Search for the cell housing the specified text and yield its (x, y) center coordinate. 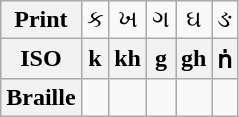
kh (128, 59)
gh (194, 59)
Braille (41, 97)
ખ (128, 20)
ṅ (225, 59)
k (95, 59)
ISO (41, 59)
ઙ (225, 20)
ગ (160, 20)
ઘ (194, 20)
ક (95, 20)
Print (41, 20)
g (160, 59)
